Extract the (X, Y) coordinate from the center of the cell holding the provided text.  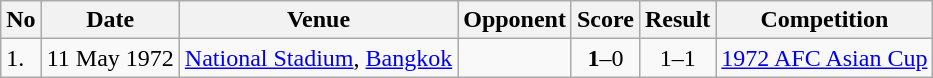
1972 AFC Asian Cup (824, 58)
1–1 (677, 58)
Score (605, 20)
Venue (318, 20)
Competition (824, 20)
No (21, 20)
1–0 (605, 58)
Opponent (515, 20)
Result (677, 20)
National Stadium, Bangkok (318, 58)
Date (110, 20)
1. (21, 58)
11 May 1972 (110, 58)
